Capture the cell that displays the provided text and extract its (x, y) central coordinate. 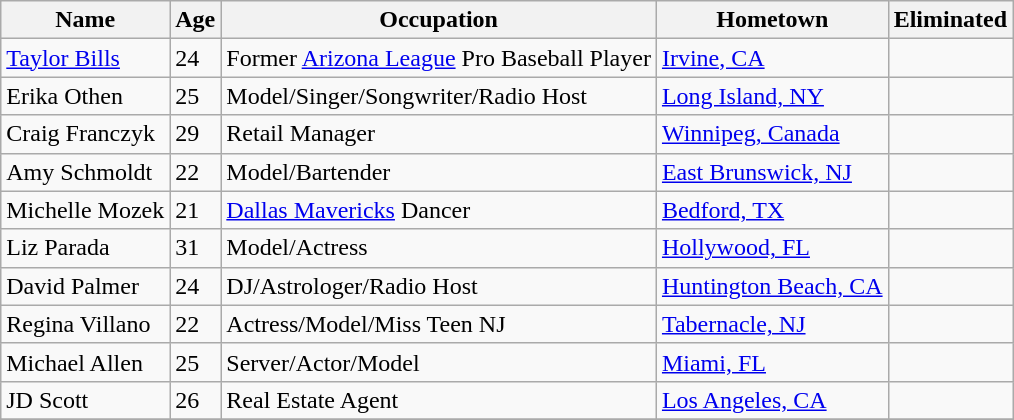
Model/Actress (439, 248)
Former Arizona League Pro Baseball Player (439, 58)
Miami, FL (772, 362)
Model/Bartender (439, 172)
Hometown (772, 20)
29 (196, 134)
Hollywood, FL (772, 248)
Server/Actor/Model (439, 362)
Long Island, NY (772, 96)
26 (196, 400)
Bedford, TX (772, 210)
Liz Parada (86, 248)
Age (196, 20)
Name (86, 20)
Tabernacle, NJ (772, 324)
Amy Schmoldt (86, 172)
Winnipeg, Canada (772, 134)
Actress/Model/Miss Teen NJ (439, 324)
Eliminated (950, 20)
Model/Singer/Songwriter/Radio Host (439, 96)
Michelle Mozek (86, 210)
Craig Franczyk (86, 134)
Los Angeles, CA (772, 400)
DJ/Astrologer/Radio Host (439, 286)
Regina Villano (86, 324)
Real Estate Agent (439, 400)
Michael Allen (86, 362)
East Brunswick, NJ (772, 172)
Erika Othen (86, 96)
Dallas Mavericks Dancer (439, 210)
21 (196, 210)
Taylor Bills (86, 58)
JD Scott (86, 400)
David Palmer (86, 286)
Occupation (439, 20)
Irvine, CA (772, 58)
31 (196, 248)
Huntington Beach, CA (772, 286)
Retail Manager (439, 134)
